Search for the cell housing the specified text and yield its [X, Y] center coordinate. 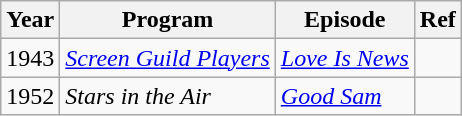
Good Sam [344, 96]
1952 [30, 96]
Stars in the Air [168, 96]
Year [30, 20]
Episode [344, 20]
Love Is News [344, 58]
1943 [30, 58]
Screen Guild Players [168, 58]
Program [168, 20]
Ref [438, 20]
